From the cell containing the given text, extract its center point as (X, Y) coordinate. 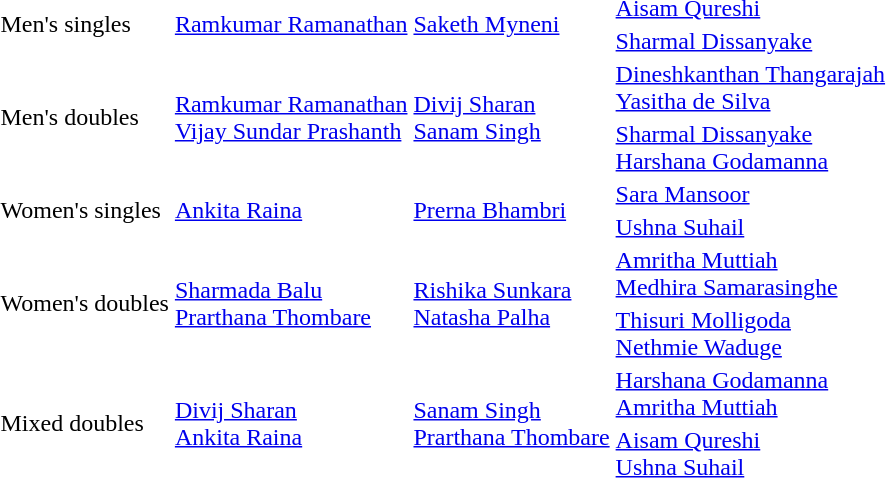
Harshana Godamanna Amritha Muttiah (750, 394)
Ankita Raina (291, 210)
Dineshkanthan Thangarajah Yasitha de Silva (750, 88)
Ramkumar Ramanathan Vijay Sundar Prashanth (291, 118)
Sharmal Dissanyake (750, 41)
Prerna Bhambri (512, 210)
Divij Sharan Sanam Singh (512, 118)
Sharmal Dissanyake Harshana Godamanna (750, 148)
Ushna Suhail (750, 227)
Sharmada Balu Prarthana Thombare (291, 304)
Sara Mansoor (750, 194)
Rishika Sunkara Natasha Palha (512, 304)
Amritha Muttiah Medhira Samarasinghe (750, 274)
Thisuri Molligoda Nethmie Waduge (750, 334)
